Scan for the cell matching the given text and deliver its (X, Y) coordinate at center. 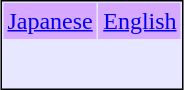
English (140, 21)
Japanese (50, 21)
